For the text-containing cell, return its midpoint in [X, Y] coordinate format. 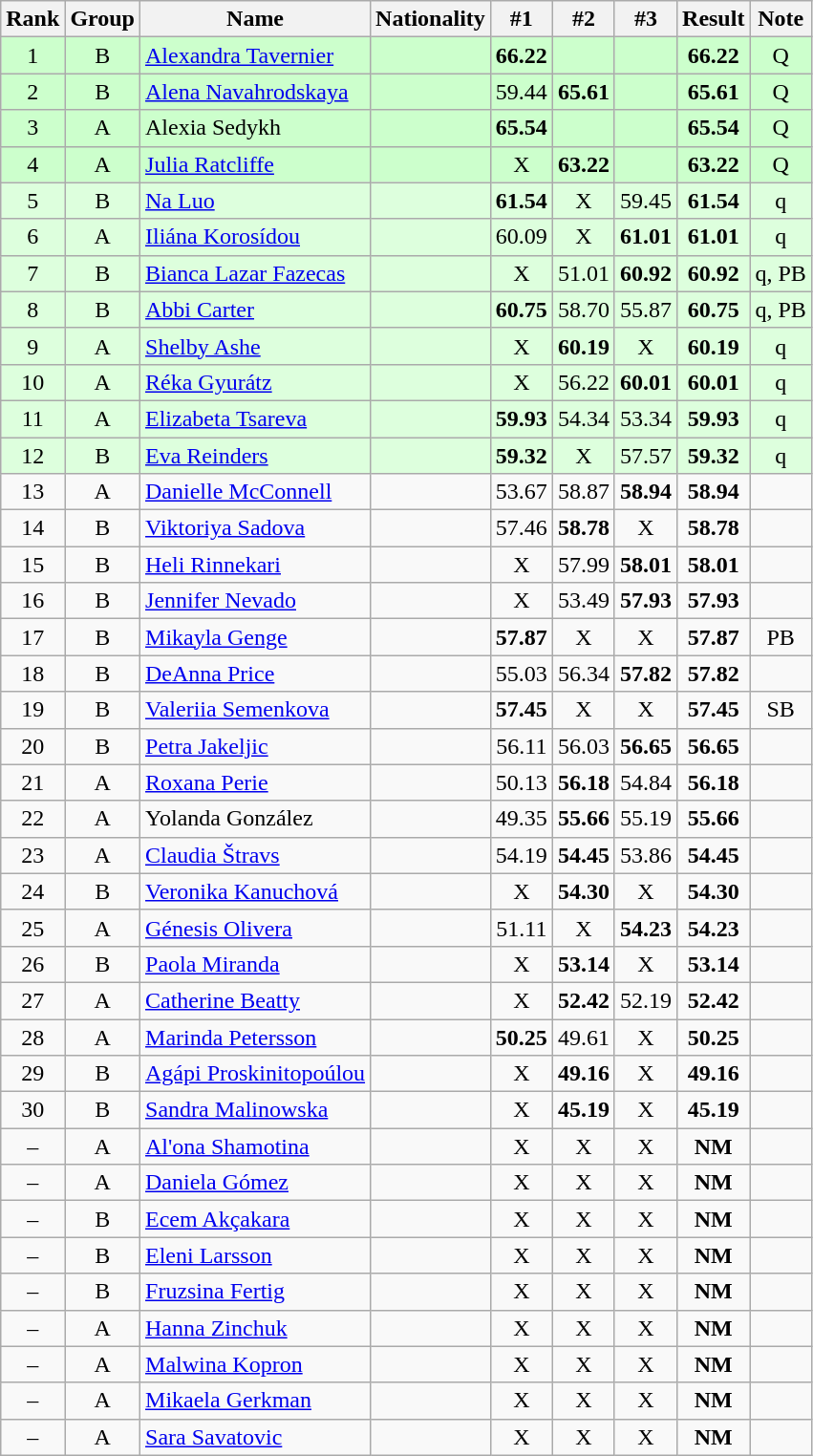
Veronika Kanuchová [256, 891]
Petra Jakeljic [256, 746]
49.61 [583, 1037]
Paola Miranda [256, 964]
Sandra Malinowska [256, 1110]
14 [32, 528]
12 [32, 456]
10 [32, 382]
15 [32, 565]
#1 [522, 19]
57.46 [522, 528]
9 [32, 346]
Alena Navahrodskaya [256, 92]
17 [32, 637]
53.86 [646, 855]
2 [32, 92]
Eleni Larsson [256, 1255]
Fruzsina Fertig [256, 1292]
60.09 [522, 237]
20 [32, 746]
Danielle McConnell [256, 492]
Mikaela Gerkman [256, 1401]
56.22 [583, 382]
57.99 [583, 565]
25 [32, 928]
Iliána Korosídou [256, 237]
21 [32, 782]
58.87 [583, 492]
8 [32, 310]
57.57 [646, 456]
55.03 [522, 674]
Elizabeta Tsareva [256, 418]
Eva Reinders [256, 456]
18 [32, 674]
51.11 [522, 928]
11 [32, 418]
Valeriia Semenkova [256, 710]
30 [32, 1110]
Mikayla Genge [256, 637]
PB [781, 637]
29 [32, 1074]
59.44 [522, 92]
Agápi Proskinitopoúlou [256, 1074]
56.11 [522, 746]
55.19 [646, 819]
49.35 [522, 819]
Génesis Olivera [256, 928]
5 [32, 201]
Ecem Akçakara [256, 1219]
58.70 [583, 310]
DeAnna Price [256, 674]
Réka Gyurátz [256, 382]
Roxana Perie [256, 782]
56.34 [583, 674]
#3 [646, 19]
54.19 [522, 855]
#2 [583, 19]
Nationality [431, 19]
59.45 [646, 201]
52.19 [646, 1000]
23 [32, 855]
Jennifer Nevado [256, 601]
Alexandra Tavernier [256, 55]
Name [256, 19]
Daniela Gómez [256, 1183]
Heli Rinnekari [256, 565]
Yolanda González [256, 819]
19 [32, 710]
26 [32, 964]
16 [32, 601]
24 [32, 891]
56.03 [583, 746]
Malwina Kopron [256, 1364]
Sara Savatovic [256, 1437]
3 [32, 128]
1 [32, 55]
Abbi Carter [256, 310]
Hanna Zinchuk [256, 1328]
Marinda Petersson [256, 1037]
54.34 [583, 418]
Julia Ratcliffe [256, 164]
Bianca Lazar Fazecas [256, 273]
7 [32, 273]
Catherine Beatty [256, 1000]
Na Luo [256, 201]
Al'ona Shamotina [256, 1146]
53.34 [646, 418]
Viktoriya Sadova [256, 528]
54.84 [646, 782]
27 [32, 1000]
Result [714, 19]
Group [103, 19]
Alexia Sedykh [256, 128]
Note [781, 19]
53.49 [583, 601]
Shelby Ashe [256, 346]
50.13 [522, 782]
22 [32, 819]
55.87 [646, 310]
SB [781, 710]
28 [32, 1037]
Rank [32, 19]
6 [32, 237]
Claudia Štravs [256, 855]
53.67 [522, 492]
13 [32, 492]
51.01 [583, 273]
4 [32, 164]
